Identify which cell holds the provided text, then report its (X, Y) central coordinate. 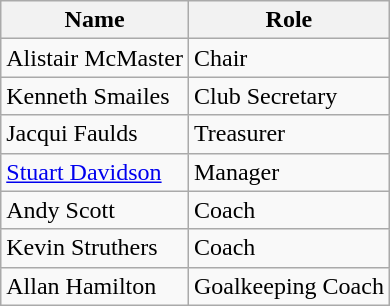
Allan Hamilton (95, 286)
Treasurer (288, 134)
Club Secretary (288, 96)
Kevin Struthers (95, 248)
Name (95, 20)
Role (288, 20)
Stuart Davidson (95, 172)
Manager (288, 172)
Alistair McMaster (95, 58)
Chair (288, 58)
Jacqui Faulds (95, 134)
Andy Scott (95, 210)
Kenneth Smailes (95, 96)
Goalkeeping Coach (288, 286)
